Return the (X, Y) coordinate for the center point of the cell that contains the specified text.  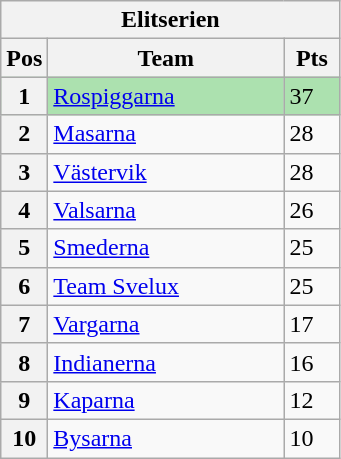
5 (24, 248)
Team Svelux (166, 286)
Valsarna (166, 210)
9 (24, 400)
Indianerna (166, 362)
7 (24, 324)
Pts (312, 58)
Smederna (166, 248)
Pos (24, 58)
Team (166, 58)
16 (312, 362)
12 (312, 400)
Rospiggarna (166, 96)
1 (24, 96)
Bysarna (166, 438)
2 (24, 134)
4 (24, 210)
3 (24, 172)
26 (312, 210)
6 (24, 286)
Vargarna (166, 324)
Masarna (166, 134)
37 (312, 96)
Kaparna (166, 400)
17 (312, 324)
Västervik (166, 172)
8 (24, 362)
Elitserien (170, 20)
